From the cell containing the given text, extract its center point as (X, Y) coordinate. 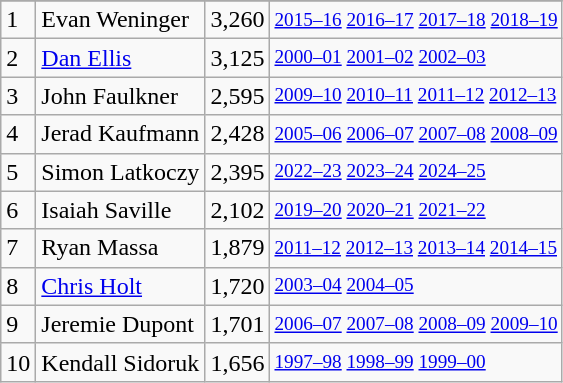
1,879 (238, 248)
Ryan Massa (120, 248)
Dan Ellis (120, 58)
Jeremie Dupont (120, 324)
2,595 (238, 96)
2,395 (238, 172)
10 (18, 362)
3,260 (238, 20)
2019–20 2020–21 2021–22 (416, 210)
1997–98 1998–99 1999–00 (416, 362)
2015–16 2016–17 2017–18 2018–19 (416, 20)
2000–01 2001–02 2002–03 (416, 58)
6 (18, 210)
Jerad Kaufmann (120, 134)
3,125 (238, 58)
2011–12 2012–13 2013–14 2014–15 (416, 248)
2009–10 2010–11 2011–12 2012–13 (416, 96)
Evan Weninger (120, 20)
3 (18, 96)
1,720 (238, 286)
2022–23 2023–24 2024–25 (416, 172)
7 (18, 248)
9 (18, 324)
Isaiah Saville (120, 210)
Simon Latkoczy (120, 172)
2,102 (238, 210)
5 (18, 172)
Kendall Sidoruk (120, 362)
2 (18, 58)
John Faulkner (120, 96)
2005–06 2006–07 2007–08 2008–09 (416, 134)
8 (18, 286)
1,656 (238, 362)
2006–07 2007–08 2008–09 2009–10 (416, 324)
2,428 (238, 134)
4 (18, 134)
Chris Holt (120, 286)
1 (18, 20)
1,701 (238, 324)
2003–04 2004–05 (416, 286)
